For the text-containing cell, return its midpoint in [X, Y] coordinate format. 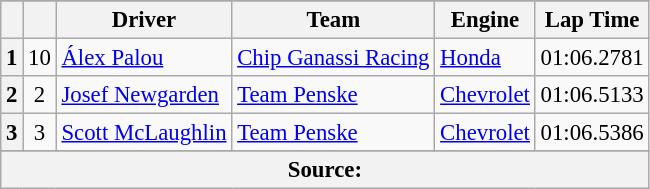
01:06.2781 [592, 58]
Driver [144, 20]
Scott McLaughlin [144, 133]
Álex Palou [144, 58]
Honda [485, 58]
Chip Ganassi Racing [334, 58]
Engine [485, 20]
01:06.5386 [592, 133]
Josef Newgarden [144, 95]
10 [40, 58]
1 [12, 58]
Team [334, 20]
Source: [325, 170]
01:06.5133 [592, 95]
Lap Time [592, 20]
